Locate the cell with the specified text and output its [X, Y] center coordinate. 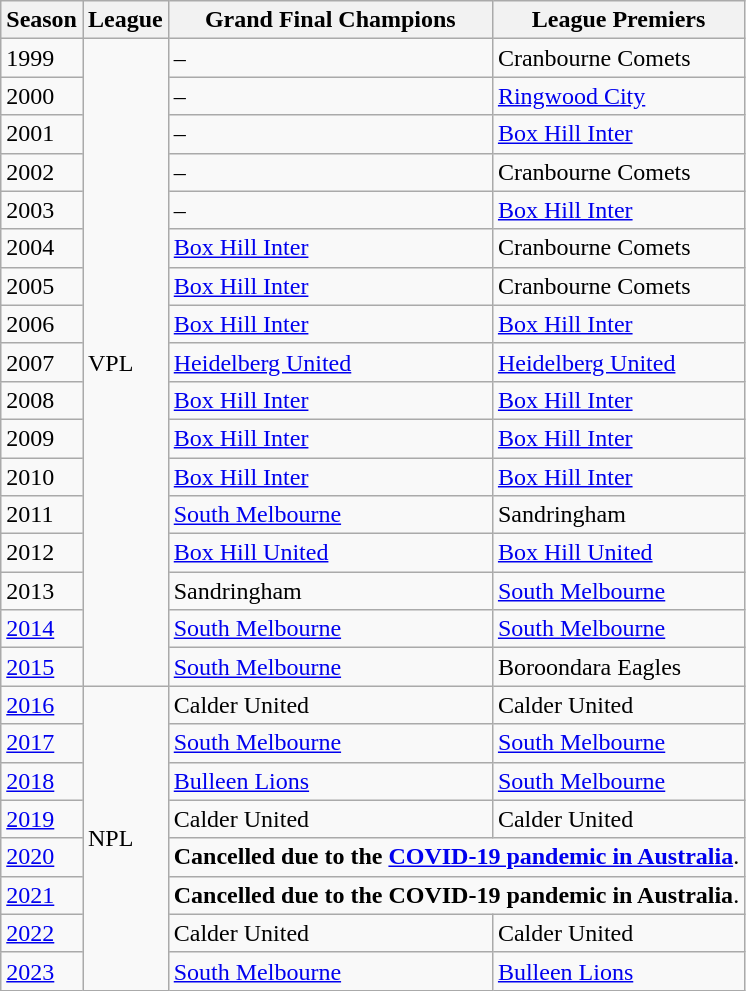
2009 [42, 438]
2020 [42, 857]
2007 [42, 362]
2005 [42, 286]
2017 [42, 743]
Ringwood City [618, 96]
2011 [42, 515]
2015 [42, 667]
NPL [125, 838]
Season [42, 20]
League [125, 20]
2010 [42, 477]
2021 [42, 895]
2008 [42, 400]
2004 [42, 248]
2006 [42, 324]
2023 [42, 971]
2001 [42, 134]
2000 [42, 96]
2003 [42, 210]
Boroondara Eagles [618, 667]
2002 [42, 172]
Grand Final Champions [330, 20]
2014 [42, 629]
2022 [42, 933]
2013 [42, 591]
1999 [42, 58]
2012 [42, 553]
2016 [42, 705]
League Premiers [618, 20]
2019 [42, 819]
VPL [125, 362]
2018 [42, 781]
